From the cell containing the given text, extract its center point as (X, Y) coordinate. 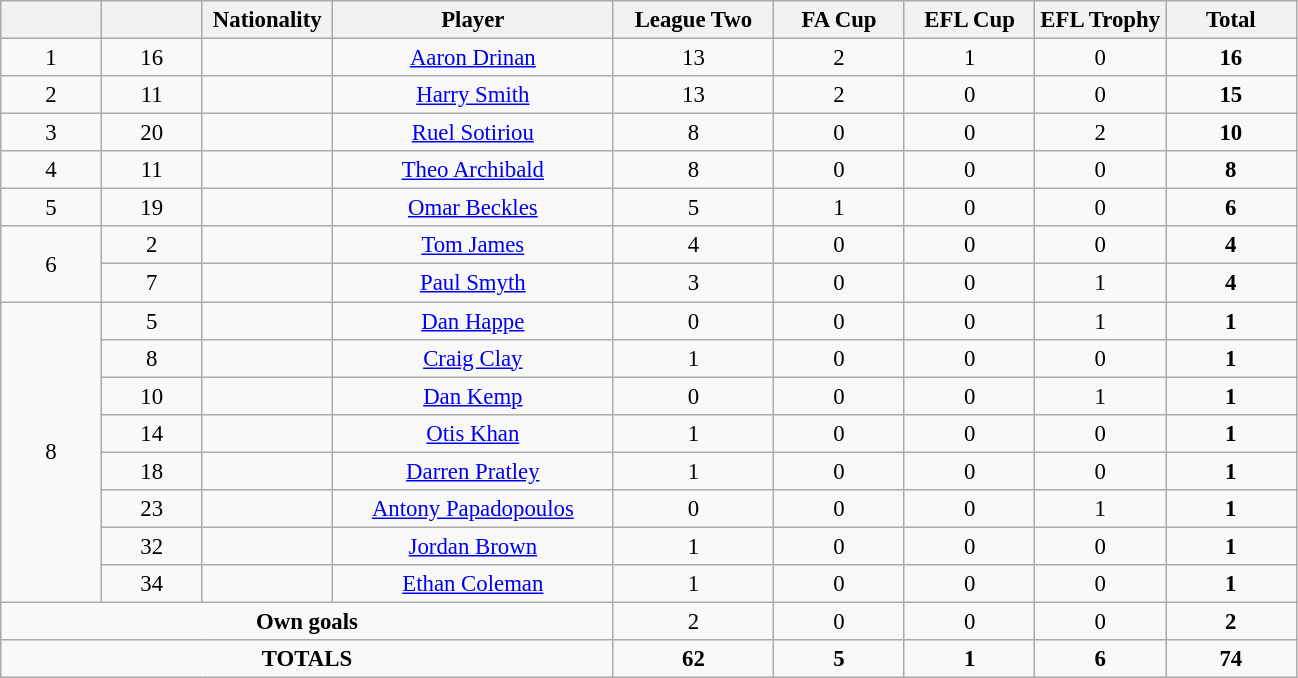
Ruel Sotiriou (474, 133)
20 (152, 133)
7 (152, 283)
Paul Smyth (474, 283)
14 (152, 433)
EFL Trophy (1100, 20)
23 (152, 509)
League Two (694, 20)
Jordan Brown (474, 546)
Own goals (307, 621)
Nationality (268, 20)
62 (694, 659)
EFL Cup (970, 20)
15 (1232, 95)
FA Cup (840, 20)
Dan Happe (474, 321)
Craig Clay (474, 358)
Harry Smith (474, 95)
Omar Beckles (474, 208)
Otis Khan (474, 433)
Tom James (474, 245)
32 (152, 546)
Aaron Drinan (474, 58)
19 (152, 208)
Antony Papadopoulos (474, 509)
Player (474, 20)
18 (152, 471)
Darren Pratley (474, 471)
34 (152, 584)
TOTALS (307, 659)
Ethan Coleman (474, 584)
Theo Archibald (474, 170)
Dan Kemp (474, 396)
74 (1232, 659)
Total (1232, 20)
